Determine the (x, y) coordinate at the center of the cell enclosing the given text.  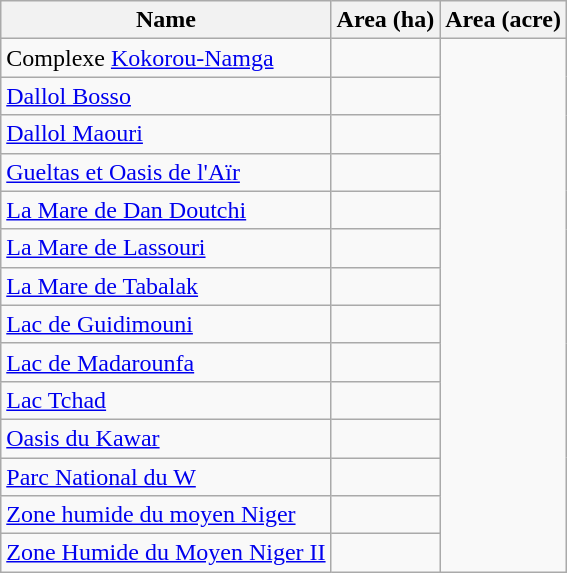
Complexe Kokorou-Namga (166, 58)
Lac Tchad (166, 400)
Lac de Guidimouni (166, 324)
Parc National du W (166, 477)
Dallol Maouri (166, 134)
Oasis du Kawar (166, 438)
Gueltas et Oasis de l'Aïr (166, 172)
La Mare de Tabalak (166, 286)
Name (166, 20)
La Mare de Dan Doutchi (166, 210)
Zone humide du moyen Niger (166, 515)
Area (ha) (386, 20)
Area (acre) (504, 20)
Zone Humide du Moyen Niger II (166, 553)
La Mare de Lassouri (166, 248)
Lac de Madarounfa (166, 362)
Dallol Bosso (166, 96)
